Return (X, Y) of the center of cell containing provided text 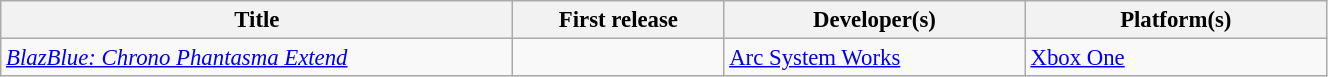
Xbox One (1176, 58)
First release (618, 20)
Arc System Works (874, 58)
Developer(s) (874, 20)
Title (257, 20)
BlazBlue: Chrono Phantasma Extend (257, 58)
Platform(s) (1176, 20)
